For the text-containing cell, return its midpoint in [X, Y] coordinate format. 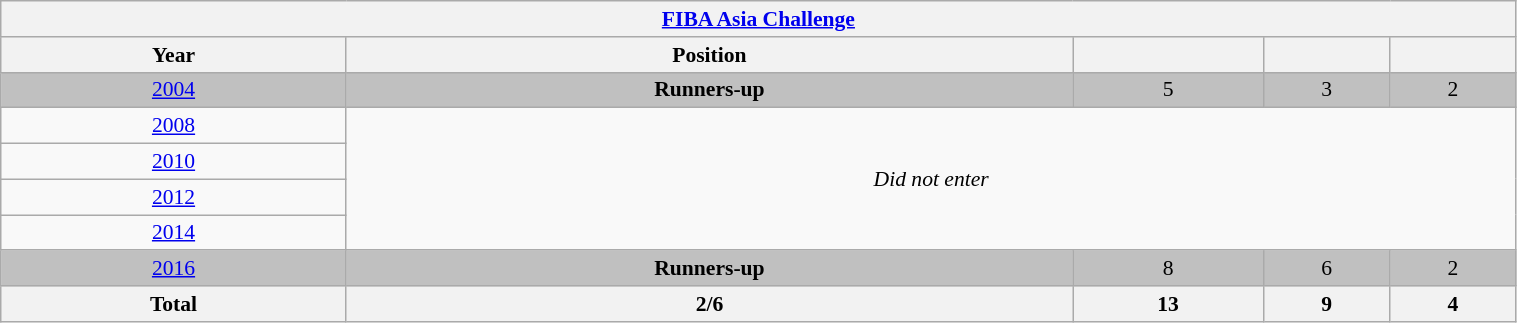
2014 [174, 233]
Total [174, 304]
Year [174, 55]
Position [709, 55]
4 [1453, 304]
FIBA Asia Challenge [758, 19]
8 [1168, 269]
3 [1327, 90]
5 [1168, 90]
2016 [174, 269]
9 [1327, 304]
13 [1168, 304]
2010 [174, 162]
6 [1327, 269]
2004 [174, 90]
2/6 [709, 304]
2012 [174, 197]
2008 [174, 126]
Did not enter [931, 179]
